Find where the given text appears and provide that cell's center as (X, Y) coordinate. 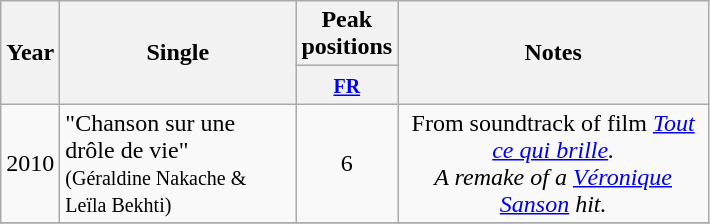
Peak positions (347, 34)
Single (178, 52)
FR (347, 85)
Notes (554, 52)
Year (30, 52)
2010 (30, 164)
From soundtrack of film Tout ce qui brille. A remake of a Véronique Sanson hit. (554, 164)
6 (347, 164)
"Chanson sur une drôle de vie" (Géraldine Nakache & Leïla Bekhti) (178, 164)
